Provide the (X, Y) coordinate of the cell's center where the given text is located.  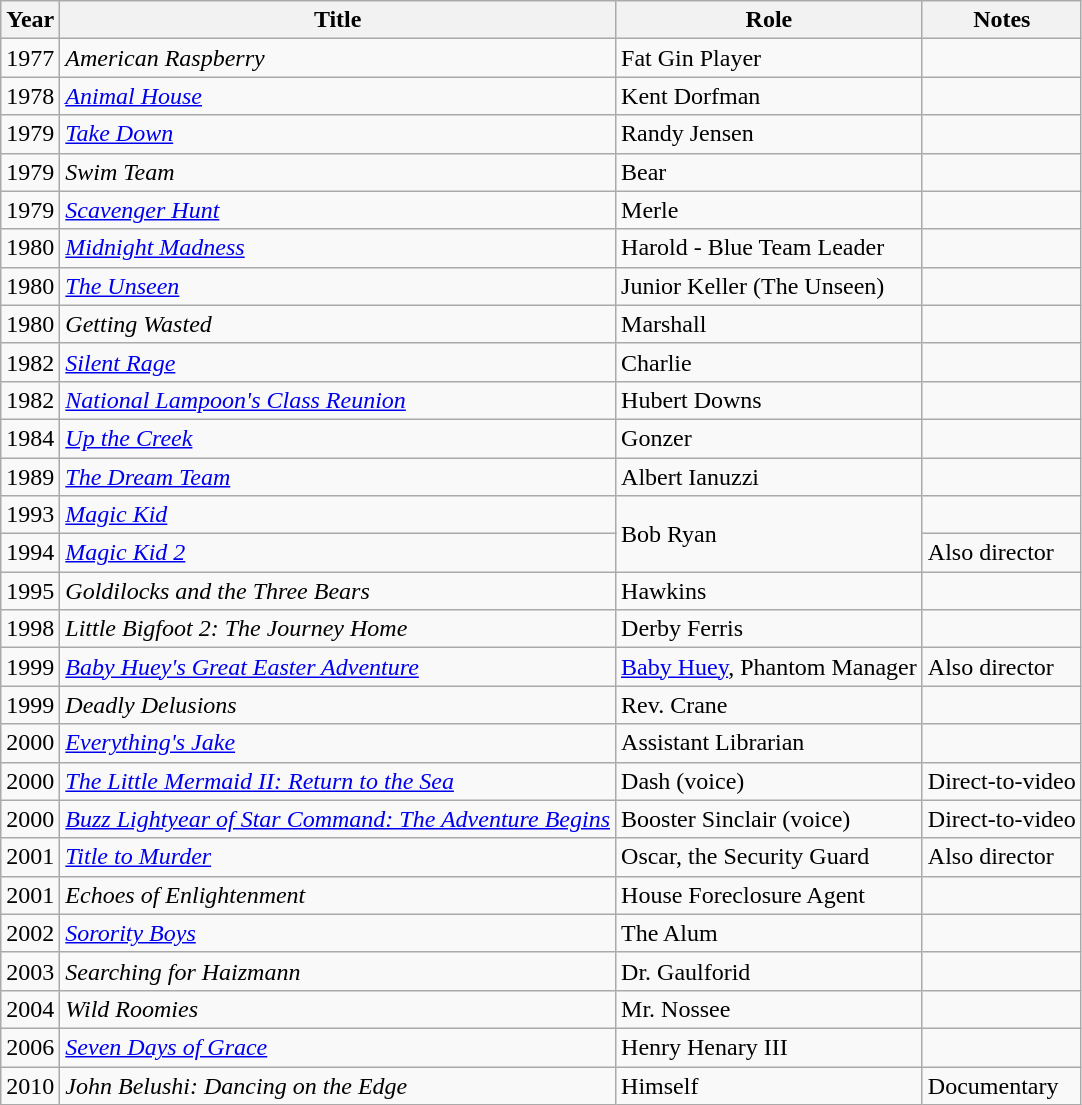
Echoes of Enlightenment (338, 895)
Junior Keller (The Unseen) (770, 286)
Himself (770, 1085)
Notes (1002, 20)
Documentary (1002, 1085)
Swim Team (338, 172)
Hawkins (770, 591)
The Little Mermaid II: Return to the Sea (338, 781)
Seven Days of Grace (338, 1047)
The Alum (770, 933)
1984 (30, 438)
Kent Dorfman (770, 96)
Little Bigfoot 2: The Journey Home (338, 629)
1993 (30, 515)
Animal House (338, 96)
Getting Wasted (338, 324)
Gonzer (770, 438)
Charlie (770, 362)
Dr. Gaulforid (770, 971)
Baby Huey, Phantom Manager (770, 667)
Title to Murder (338, 857)
American Raspberry (338, 58)
Sorority Boys (338, 933)
1989 (30, 477)
Silent Rage (338, 362)
1977 (30, 58)
Randy Jensen (770, 134)
Wild Roomies (338, 1009)
1978 (30, 96)
2004 (30, 1009)
1994 (30, 553)
Merle (770, 210)
The Dream Team (338, 477)
Booster Sinclair (voice) (770, 819)
National Lampoon's Class Reunion (338, 400)
Scavenger Hunt (338, 210)
Midnight Madness (338, 248)
Bob Ryan (770, 534)
Oscar, the Security Guard (770, 857)
1995 (30, 591)
2002 (30, 933)
Derby Ferris (770, 629)
Henry Henary III (770, 1047)
2010 (30, 1085)
Mr. Nossee (770, 1009)
The Unseen (338, 286)
Magic Kid 2 (338, 553)
Role (770, 20)
Marshall (770, 324)
House Foreclosure Agent (770, 895)
John Belushi: Dancing on the Edge (338, 1085)
Goldilocks and the Three Bears (338, 591)
Magic Kid (338, 515)
Bear (770, 172)
Hubert Downs (770, 400)
Assistant Librarian (770, 743)
Up the Creek (338, 438)
Title (338, 20)
Fat Gin Player (770, 58)
Baby Huey's Great Easter Adventure (338, 667)
Rev. Crane (770, 705)
2006 (30, 1047)
Dash (voice) (770, 781)
Year (30, 20)
Everything's Jake (338, 743)
Harold - Blue Team Leader (770, 248)
Albert Ianuzzi (770, 477)
1998 (30, 629)
Searching for Haizmann (338, 971)
Take Down (338, 134)
2003 (30, 971)
Buzz Lightyear of Star Command: The Adventure Begins (338, 819)
Deadly Delusions (338, 705)
